Determine the [X, Y] coordinate at the center of the cell enclosing the given text.  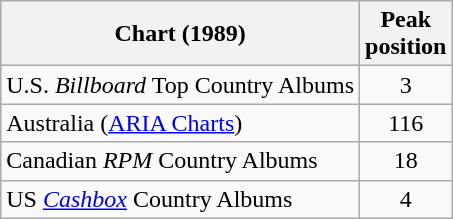
18 [406, 161]
U.S. Billboard Top Country Albums [180, 85]
4 [406, 199]
Peakposition [406, 34]
US Cashbox Country Albums [180, 199]
Canadian RPM Country Albums [180, 161]
Australia (ARIA Charts) [180, 123]
Chart (1989) [180, 34]
3 [406, 85]
116 [406, 123]
